Identify which cell holds the provided text, then report its (X, Y) central coordinate. 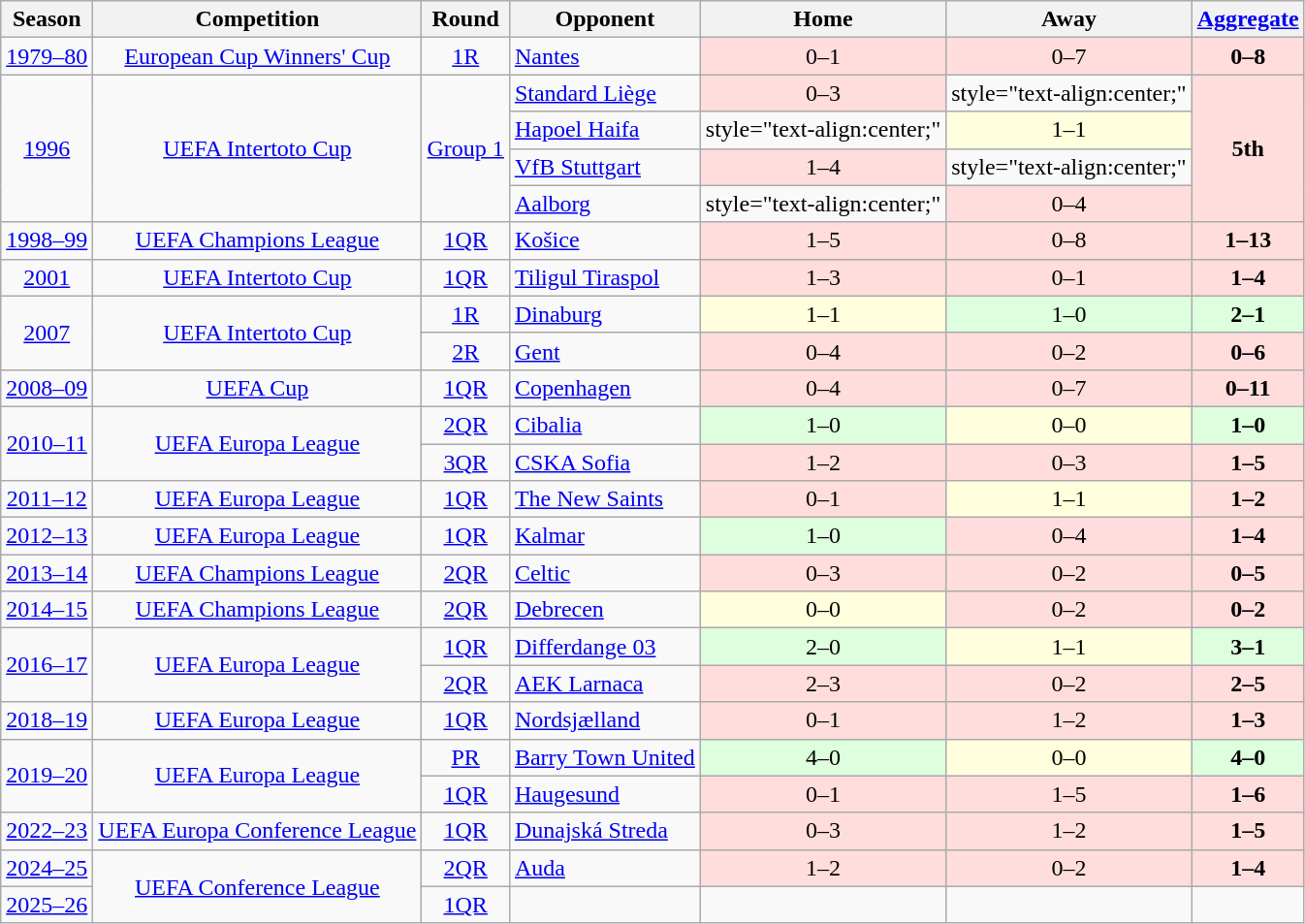
Haugesund (605, 794)
2019–20 (47, 776)
1996 (47, 148)
0–11 (1248, 388)
Aalborg (605, 204)
2011–12 (47, 499)
0–6 (1248, 351)
UEFA Europa Conference League (258, 831)
Tiligul Tiraspol (605, 277)
2–3 (822, 684)
3–1 (1248, 647)
2018–19 (47, 720)
2013–14 (47, 573)
Kalmar (605, 536)
Season (47, 19)
2R (465, 351)
Round (465, 19)
PR (465, 757)
2–0 (822, 647)
VfB Stuttgart (605, 167)
Away (1068, 19)
2–1 (1248, 314)
Home (822, 19)
The New Saints (605, 499)
2010–11 (47, 443)
2016–17 (47, 665)
Standard Liège (605, 93)
2025–26 (47, 905)
Barry Town United (605, 757)
5th (1248, 148)
1979–80 (47, 56)
UEFA Conference League (258, 886)
2–5 (1248, 684)
0–5 (1248, 573)
1998–99 (47, 240)
Auda (605, 868)
Dinaburg (605, 314)
Cibalia (605, 425)
Dunajská Streda (605, 831)
Opponent (605, 19)
1–13 (1248, 240)
Gent (605, 351)
2014–15 (47, 610)
Differdange 03 (605, 647)
European Cup Winners' Cup (258, 56)
Hapoel Haifa (605, 130)
Nantes (605, 56)
2012–13 (47, 536)
Competition (258, 19)
1–6 (1248, 794)
UEFA Cup (258, 388)
Copenhagen (605, 388)
Nordsjælland (605, 720)
2001 (47, 277)
Košice (605, 240)
Group 1 (465, 148)
CSKA Sofia (605, 462)
Celtic (605, 573)
2007 (47, 333)
2022–23 (47, 831)
3QR (465, 462)
2024–25 (47, 868)
Debrecen (605, 610)
2008–09 (47, 388)
Aggregate (1248, 19)
AEK Larnaca (605, 684)
